From the cell containing the given text, extract its center point as [X, Y] coordinate. 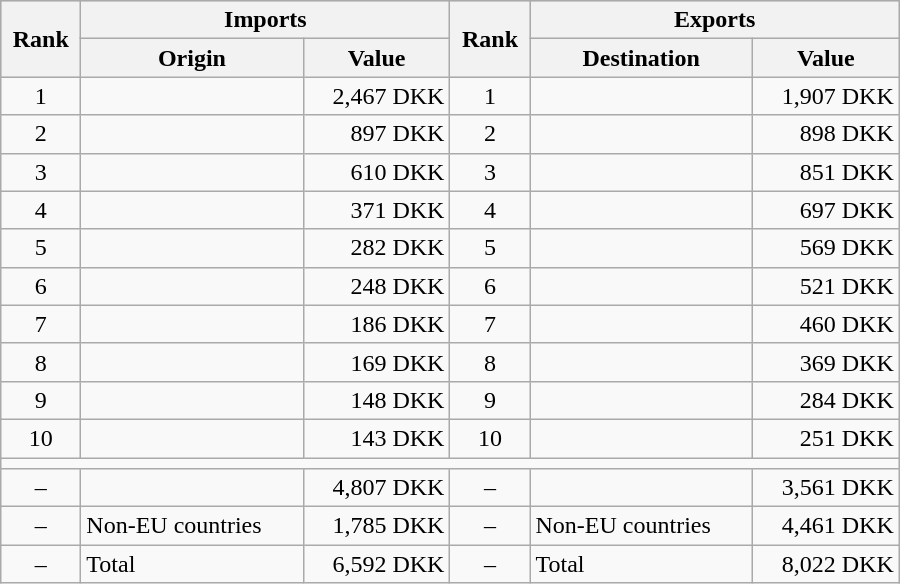
Origin [192, 58]
186 DKK [376, 324]
284 DKK [826, 400]
460 DKK [826, 324]
369 DKK [826, 362]
371 DKK [376, 210]
148 DKK [376, 400]
Exports [714, 20]
898 DKK [826, 134]
2,467 DKK [376, 96]
569 DKK [826, 248]
4,461 DKK [826, 526]
3,561 DKK [826, 488]
282 DKK [376, 248]
1,907 DKK [826, 96]
4,807 DKK [376, 488]
1,785 DKK [376, 526]
Imports [266, 20]
248 DKK [376, 286]
521 DKK [826, 286]
897 DKK [376, 134]
251 DKK [826, 438]
6,592 DKK [376, 564]
169 DKK [376, 362]
851 DKK [826, 172]
610 DKK [376, 172]
143 DKK [376, 438]
697 DKK [826, 210]
8,022 DKK [826, 564]
Destination [641, 58]
